Pinpoint the cell where the given text exists, returning its [x, y] midpoint coordinate. 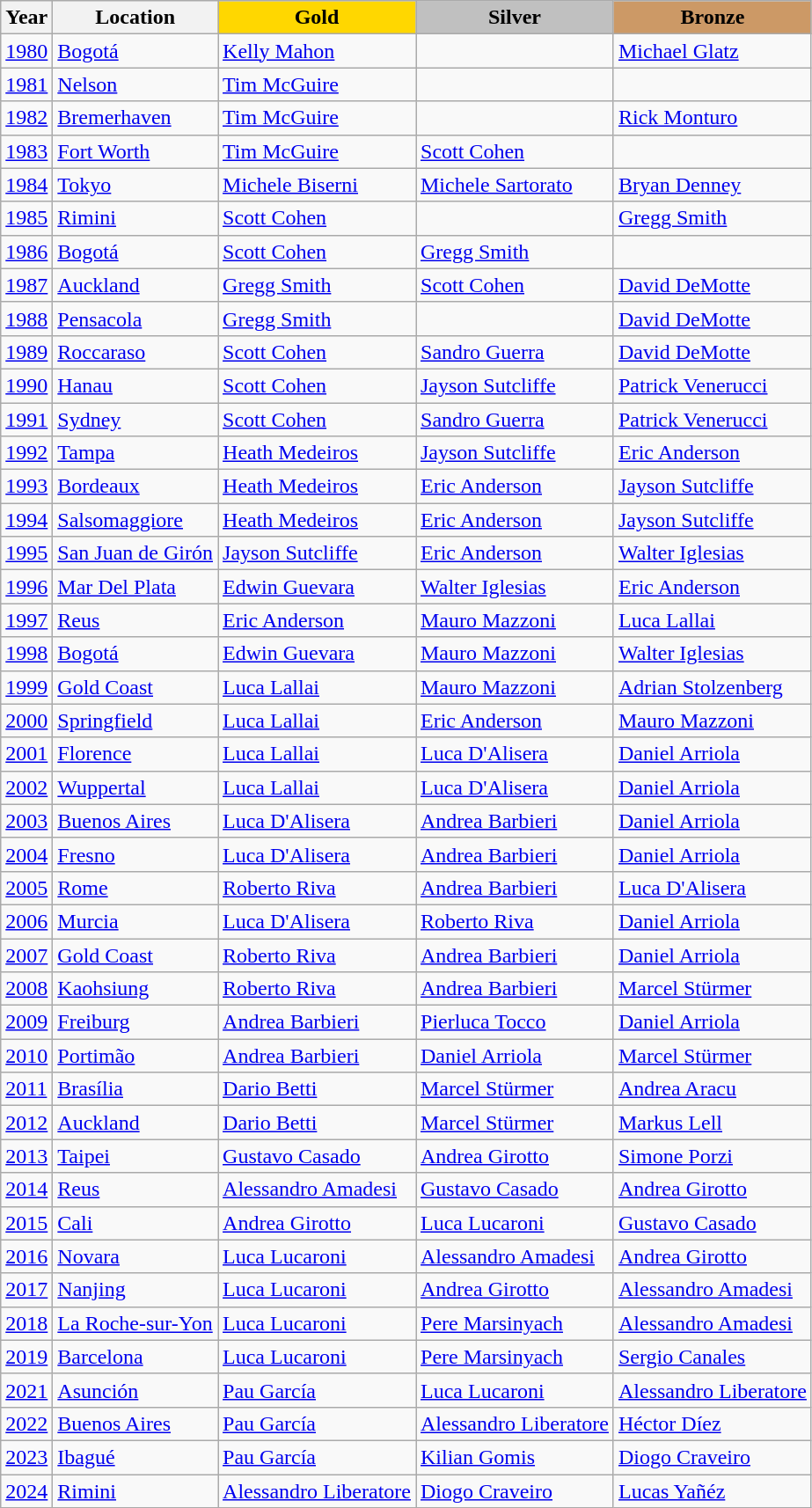
1986 [26, 252]
Sergio Canales [713, 1357]
Pensacola [135, 318]
2014 [26, 1190]
2022 [26, 1424]
Portimão [135, 1056]
1993 [26, 487]
1983 [26, 151]
1982 [26, 118]
1988 [26, 318]
2002 [26, 787]
Mar Del Plata [135, 587]
Fort Worth [135, 151]
2017 [26, 1290]
Bremerhaven [135, 118]
1984 [26, 185]
2021 [26, 1390]
Taipei [135, 1156]
Novara [135, 1256]
Michele Sartorato [514, 185]
Rick Monturo [713, 118]
Lucas Yañéz [713, 1491]
Roccaraso [135, 352]
2011 [26, 1089]
La Roche-sur-Yon [135, 1323]
1992 [26, 453]
2012 [26, 1123]
San Juan de Girón [135, 553]
Pierluca Tocco [514, 1022]
2005 [26, 888]
2006 [26, 921]
Rome [135, 888]
Kelly Mahon [317, 51]
2001 [26, 754]
Location [135, 18]
Andrea Aracu [713, 1089]
Bordeaux [135, 487]
Florence [135, 754]
Murcia [135, 921]
Markus Lell [713, 1123]
1997 [26, 620]
Héctor Díez [713, 1424]
1996 [26, 587]
2004 [26, 854]
2000 [26, 721]
Salsomaggiore [135, 520]
Kilian Gomis [514, 1457]
Nelson [135, 84]
1981 [26, 84]
1995 [26, 553]
Bronze [713, 18]
Gold [317, 18]
Kaohsiung [135, 989]
2015 [26, 1223]
1991 [26, 420]
2009 [26, 1022]
Freiburg [135, 1022]
Nanjing [135, 1290]
1998 [26, 654]
Ibagué [135, 1457]
Bryan Denney [713, 185]
Asunción [135, 1390]
1985 [26, 218]
2023 [26, 1457]
2013 [26, 1156]
1999 [26, 687]
Sydney [135, 420]
2024 [26, 1491]
Wuppertal [135, 787]
Springfield [135, 721]
Michael Glatz [713, 51]
Michele Biserni [317, 185]
Brasília [135, 1089]
Cali [135, 1223]
2007 [26, 955]
Year [26, 18]
Simone Porzi [713, 1156]
1989 [26, 352]
Fresno [135, 854]
1980 [26, 51]
2008 [26, 989]
1994 [26, 520]
2018 [26, 1323]
2010 [26, 1056]
2003 [26, 821]
1987 [26, 285]
2019 [26, 1357]
Tampa [135, 453]
2016 [26, 1256]
Silver [514, 18]
Tokyo [135, 185]
1990 [26, 385]
Adrian Stolzenberg [713, 687]
Barcelona [135, 1357]
Hanau [135, 385]
